Find where the given text appears and provide that cell's center as (x, y) coordinate. 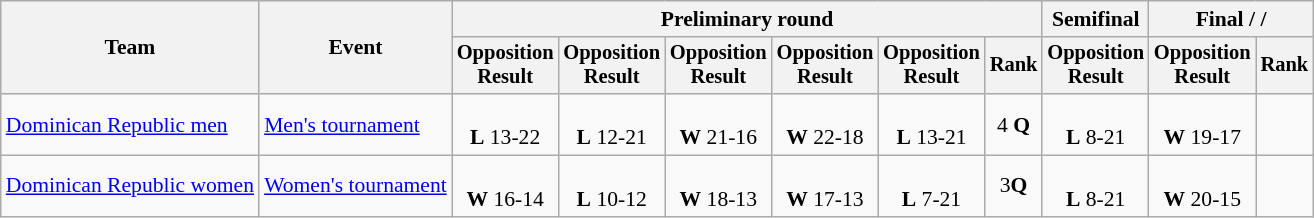
W 22-18 (826, 124)
Men's tournament (356, 124)
3Q (1014, 186)
Event (356, 48)
Women's tournament (356, 186)
W 20-15 (1202, 186)
L 7-21 (932, 186)
W 17-13 (826, 186)
W 16-14 (506, 186)
W 19-17 (1202, 124)
W 18-13 (718, 186)
Semifinal (1096, 19)
L 10-12 (612, 186)
Team (130, 48)
Dominican Republic men (130, 124)
Preliminary round (748, 19)
4 Q (1014, 124)
Final / / (1231, 19)
W 21-16 (718, 124)
L 12-21 (612, 124)
L 13-21 (932, 124)
L 13-22 (506, 124)
Dominican Republic women (130, 186)
